Scan for the cell matching the given text and deliver its (x, y) coordinate at center. 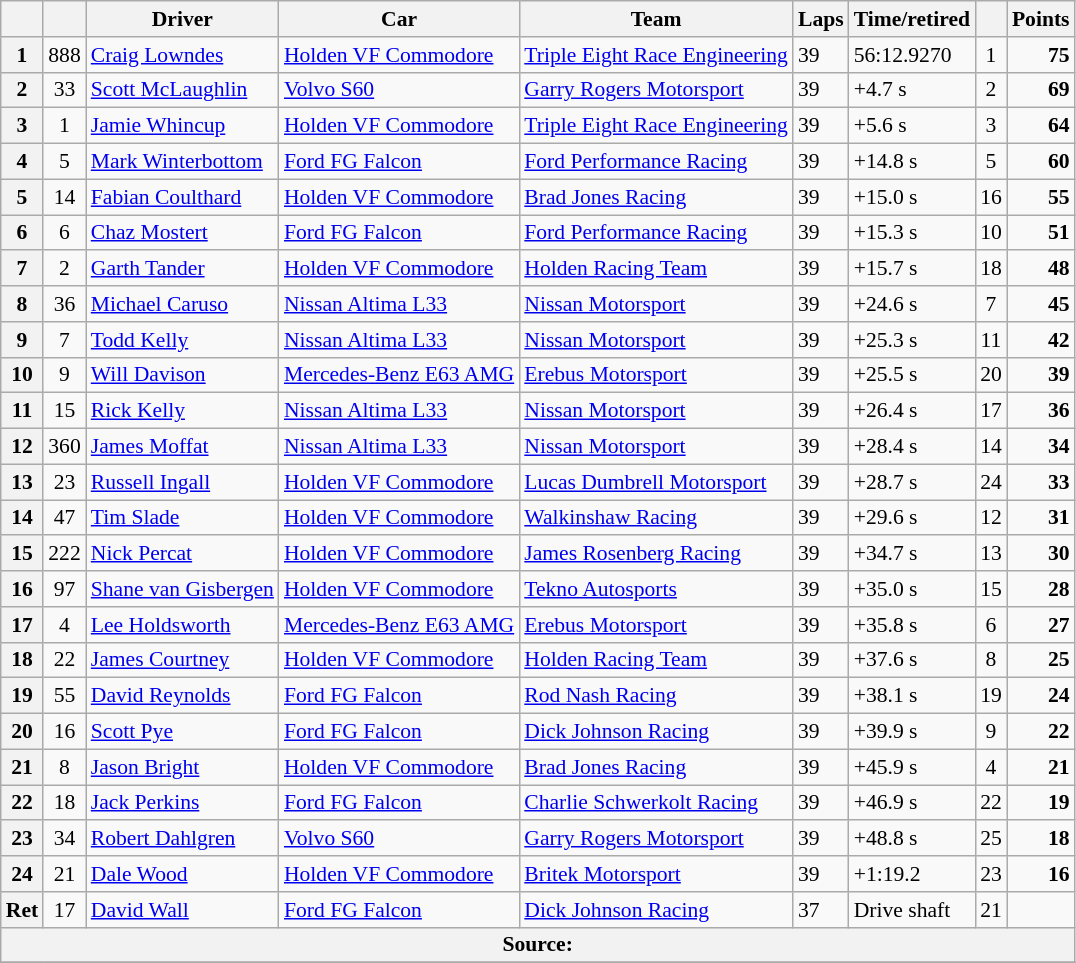
+5.6 s (912, 126)
60 (1041, 162)
+15.3 s (912, 233)
69 (1041, 90)
45 (1041, 304)
Todd Kelly (182, 340)
Source: (538, 945)
James Moffat (182, 447)
Jack Perkins (182, 803)
+29.6 s (912, 518)
37 (821, 910)
Team (656, 19)
64 (1041, 126)
48 (1041, 269)
+35.0 s (912, 589)
+39.9 s (912, 732)
222 (64, 554)
75 (1041, 55)
+46.9 s (912, 803)
Scott Pye (182, 732)
David Wall (182, 910)
+35.8 s (912, 625)
Jamie Whincup (182, 126)
Russell Ingall (182, 482)
28 (1041, 589)
+48.8 s (912, 839)
Jason Bright (182, 767)
Will Davison (182, 375)
+15.7 s (912, 269)
Walkinshaw Racing (656, 518)
Chaz Mostert (182, 233)
+4.7 s (912, 90)
Drive shaft (912, 910)
+28.7 s (912, 482)
James Courtney (182, 660)
Mark Winterbottom (182, 162)
31 (1041, 518)
+14.8 s (912, 162)
42 (1041, 340)
David Reynolds (182, 696)
Laps (821, 19)
+45.9 s (912, 767)
Lucas Dumbrell Motorsport (656, 482)
Michael Caruso (182, 304)
56:12.9270 (912, 55)
Dale Wood (182, 874)
+24.6 s (912, 304)
Fabian Coulthard (182, 197)
Tim Slade (182, 518)
Car (399, 19)
+34.7 s (912, 554)
Britek Motorsport (656, 874)
97 (64, 589)
360 (64, 447)
888 (64, 55)
Tekno Autosports (656, 589)
James Rosenberg Racing (656, 554)
+15.0 s (912, 197)
Ret (22, 910)
51 (1041, 233)
Rod Nash Racing (656, 696)
Rick Kelly (182, 411)
+37.6 s (912, 660)
Nick Percat (182, 554)
Robert Dahlgren (182, 839)
+25.3 s (912, 340)
27 (1041, 625)
Points (1041, 19)
Craig Lowndes (182, 55)
Garth Tander (182, 269)
Scott McLaughlin (182, 90)
+26.4 s (912, 411)
47 (64, 518)
30 (1041, 554)
Charlie Schwerkolt Racing (656, 803)
+1:19.2 (912, 874)
Driver (182, 19)
+38.1 s (912, 696)
Time/retired (912, 19)
+28.4 s (912, 447)
Shane van Gisbergen (182, 589)
Lee Holdsworth (182, 625)
+25.5 s (912, 375)
